Return [x, y] of the center of cell containing provided text 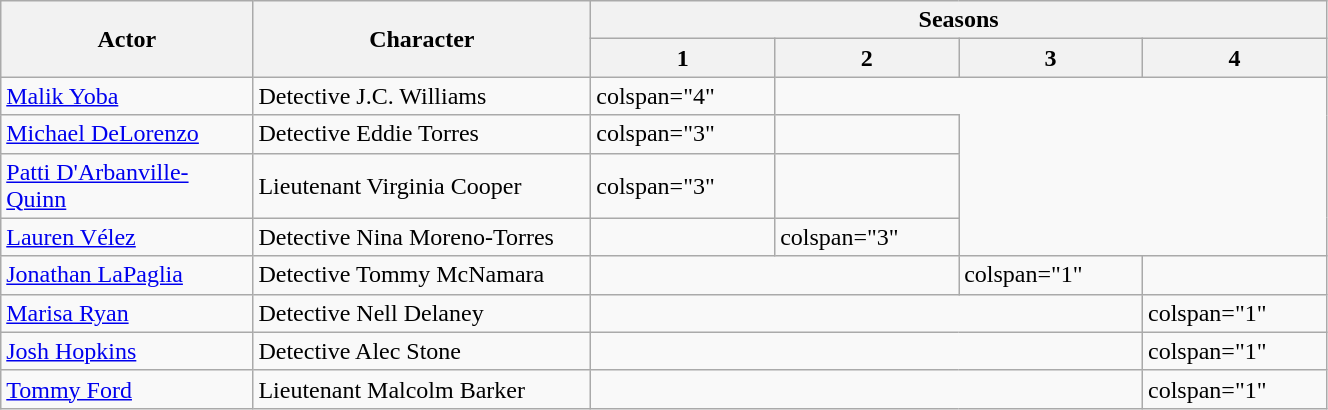
Detective Eddie Torres [422, 134]
Marisa Ryan [127, 313]
Michael DeLorenzo [127, 134]
Detective Alec Stone [422, 351]
Lieutenant Malcolm Barker [422, 389]
Actor [127, 39]
2 [867, 58]
Detective J.C. Williams [422, 96]
Lauren Vélez [127, 237]
Josh Hopkins [127, 351]
1 [683, 58]
Patti D'Arbanville-Quinn [127, 186]
4 [1235, 58]
colspan="4" [683, 96]
Character [422, 39]
Detective Nina Moreno-Torres [422, 237]
Jonathan LaPaglia [127, 275]
Malik Yoba [127, 96]
Seasons [959, 20]
Tommy Ford [127, 389]
Detective Nell Delaney [422, 313]
Lieutenant Virginia Cooper [422, 186]
3 [1051, 58]
Detective Tommy McNamara [422, 275]
